Scan for the cell matching the given text and deliver its (X, Y) coordinate at center. 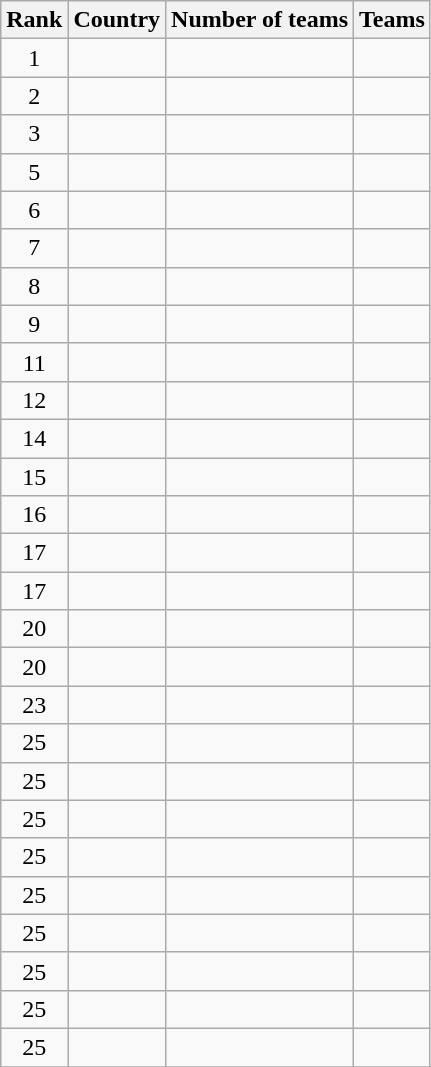
8 (34, 286)
3 (34, 134)
7 (34, 248)
2 (34, 96)
14 (34, 438)
11 (34, 362)
1 (34, 58)
12 (34, 400)
Country (117, 20)
6 (34, 210)
Rank (34, 20)
Teams (392, 20)
9 (34, 324)
16 (34, 515)
15 (34, 477)
5 (34, 172)
23 (34, 705)
Number of teams (260, 20)
